Output the [X, Y] coordinate of the center of the cell containing the given text.  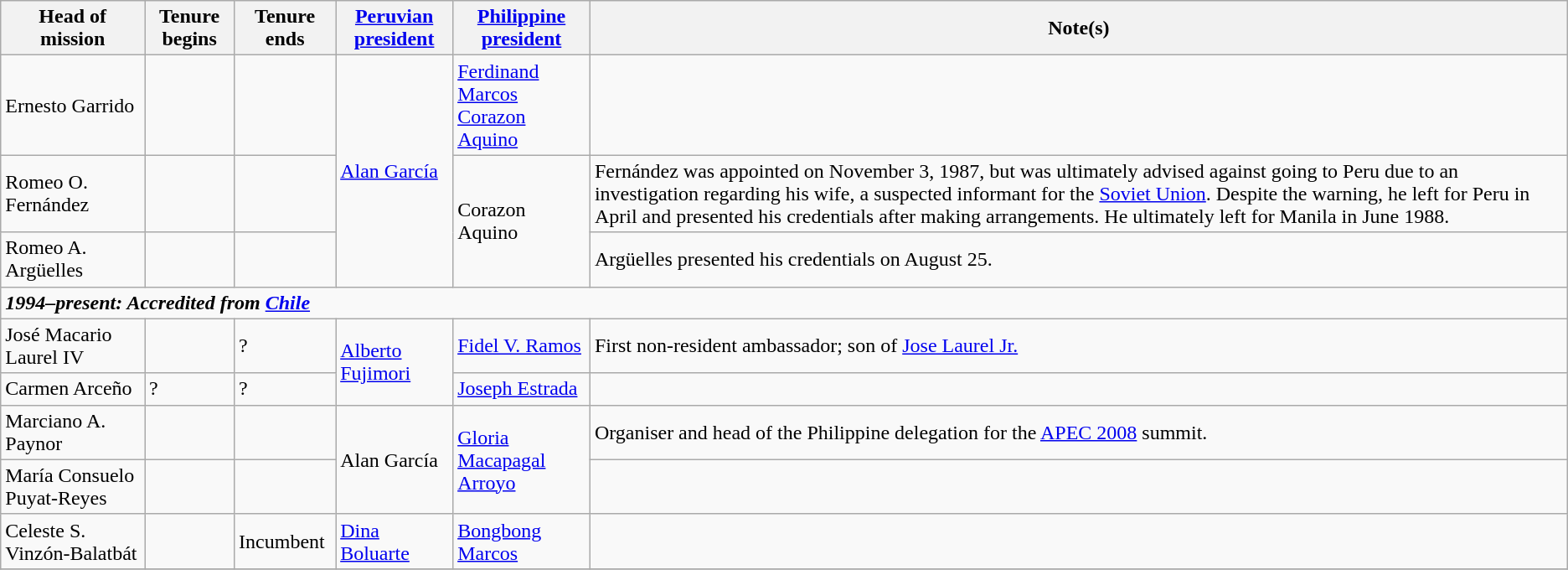
Celeste S. Vinzón-Balatbát [73, 541]
Note(s) [1079, 28]
Incumbent [285, 541]
Head of mission [73, 28]
1994–present: Accredited from Chile [784, 303]
Philippine president [522, 28]
Fidel V. Ramos [522, 345]
Corazon Aquino [522, 221]
Carmen Arceño [73, 389]
Alberto Fujimori [395, 362]
Peruvian president [395, 28]
Organiser and head of the Philippine delegation for the APEC 2008 summit. [1079, 433]
Tenure ends [285, 28]
Bongbong Marcos [522, 541]
Ferdinand MarcosCorazon Aquino [522, 106]
María Consuelo Puyat-Reyes [73, 486]
Romeo O. Fernández [73, 194]
Dina Boluarte [395, 541]
Tenure begins [189, 28]
Argüelles presented his credentials on August 25. [1079, 260]
Ernesto Garrido [73, 106]
Romeo A. Argüelles [73, 260]
Marciano A. Paynor [73, 433]
José Macario Laurel IV [73, 345]
First non-resident ambassador; son of Jose Laurel Jr. [1079, 345]
Joseph Estrada [522, 389]
Gloria Macapagal Arroyo [522, 459]
